For the text-containing cell, return its midpoint in [x, y] coordinate format. 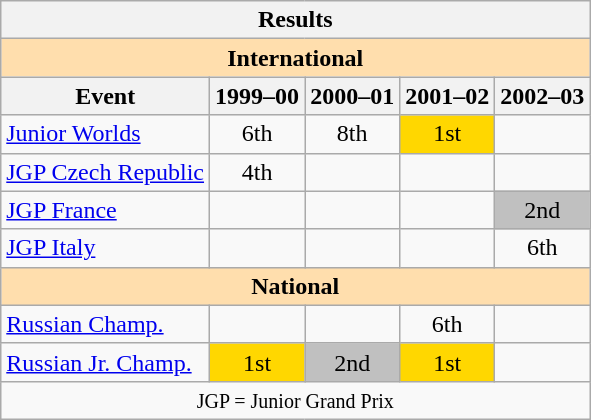
JGP Czech Republic [106, 172]
JGP France [106, 210]
1999–00 [258, 96]
2000–01 [352, 96]
JGP Italy [106, 248]
Junior Worlds [106, 134]
Event [106, 96]
Results [296, 20]
Russian Champ. [106, 324]
2001–02 [448, 96]
Russian Jr. Champ. [106, 362]
National [296, 286]
4th [258, 172]
8th [352, 134]
2002–03 [542, 96]
JGP = Junior Grand Prix [296, 400]
International [296, 58]
